Find where the given text appears and provide that cell's center as [x, y] coordinate. 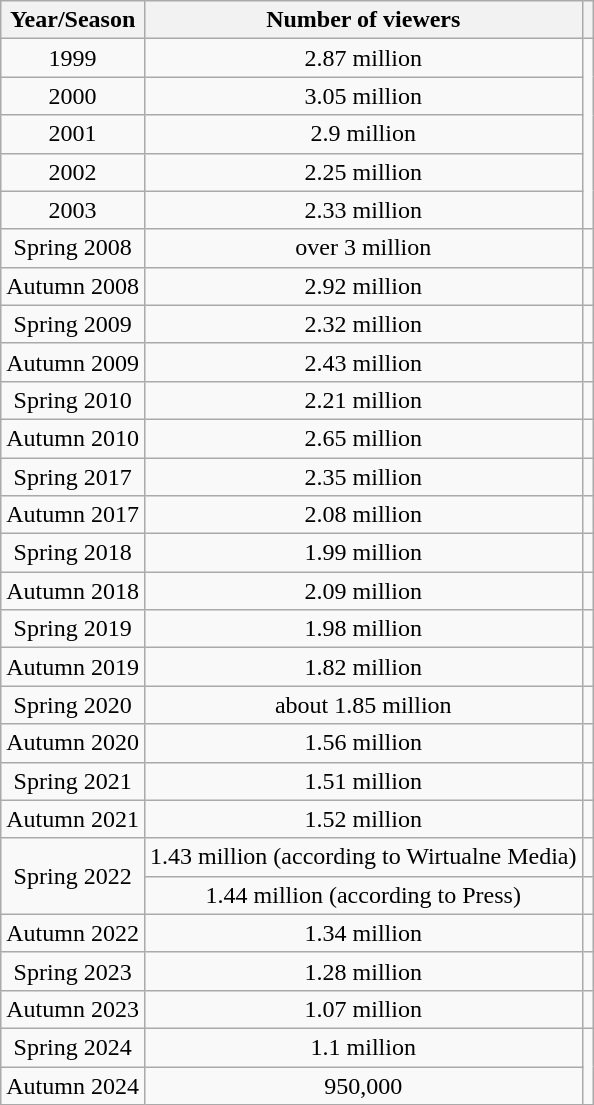
1.52 million [363, 819]
2.32 million [363, 324]
Autumn 2017 [73, 515]
Autumn 2021 [73, 819]
1999 [73, 58]
Autumn 2020 [73, 743]
Spring 2023 [73, 971]
2.9 million [363, 134]
about 1.85 million [363, 705]
1.28 million [363, 971]
2001 [73, 134]
Spring 2022 [73, 876]
950,000 [363, 1085]
2.35 million [363, 477]
Spring 2019 [73, 629]
2000 [73, 96]
2003 [73, 210]
1.51 million [363, 781]
1.1 million [363, 1047]
2.33 million [363, 210]
Spring 2010 [73, 400]
Autumn 2019 [73, 667]
2002 [73, 172]
1.82 million [363, 667]
1.07 million [363, 1009]
1.56 million [363, 743]
1.98 million [363, 629]
1.44 million (according to Press) [363, 895]
Autumn 2023 [73, 1009]
Autumn 2009 [73, 362]
2.43 million [363, 362]
Autumn 2022 [73, 933]
1.99 million [363, 553]
2.87 million [363, 58]
Spring 2021 [73, 781]
Spring 2009 [73, 324]
Number of viewers [363, 20]
3.05 million [363, 96]
Spring 2017 [73, 477]
2.21 million [363, 400]
Year/Season [73, 20]
Spring 2020 [73, 705]
Autumn 2024 [73, 1085]
Autumn 2010 [73, 438]
2.92 million [363, 286]
2.09 million [363, 591]
Spring 2008 [73, 248]
2.08 million [363, 515]
2.65 million [363, 438]
Spring 2024 [73, 1047]
2.25 million [363, 172]
1.34 million [363, 933]
Spring 2018 [73, 553]
1.43 million (according to Wirtualne Media) [363, 857]
Autumn 2018 [73, 591]
Autumn 2008 [73, 286]
over 3 million [363, 248]
